For the text-containing cell, return its midpoint in [X, Y] coordinate format. 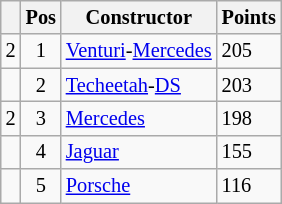
1 [41, 51]
155 [249, 152]
Mercedes [139, 118]
198 [249, 118]
Pos [41, 17]
205 [249, 51]
Jaguar [139, 152]
Points [249, 17]
3 [41, 118]
4 [41, 152]
116 [249, 186]
Constructor [139, 17]
Porsche [139, 186]
5 [41, 186]
Techeetah-DS [139, 85]
Venturi-Mercedes [139, 51]
203 [249, 85]
